Determine the (X, Y) coordinate at the center of the cell enclosing the given text.  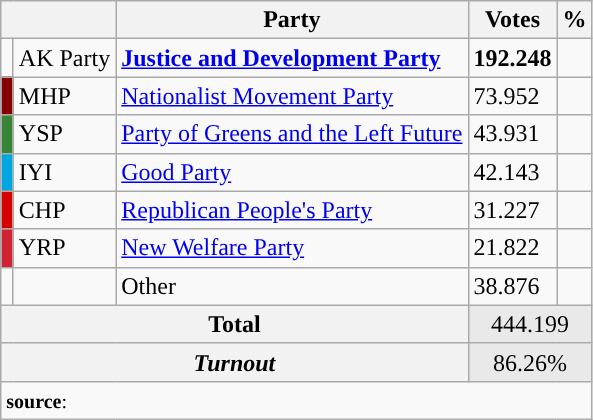
Party (292, 20)
43.931 (512, 134)
Party of Greens and the Left Future (292, 134)
Turnout (234, 362)
Justice and Development Party (292, 58)
MHP (64, 96)
YRP (64, 248)
444.199 (530, 324)
Total (234, 324)
86.26% (530, 362)
Votes (512, 20)
73.952 (512, 96)
IYI (64, 172)
21.822 (512, 248)
Other (292, 286)
38.876 (512, 286)
% (574, 20)
42.143 (512, 172)
192.248 (512, 58)
Good Party (292, 172)
source: (296, 400)
Nationalist Movement Party (292, 96)
New Welfare Party (292, 248)
Republican People's Party (292, 210)
YSP (64, 134)
31.227 (512, 210)
CHP (64, 210)
AK Party (64, 58)
